From the cell containing the given text, extract its center point as [X, Y] coordinate. 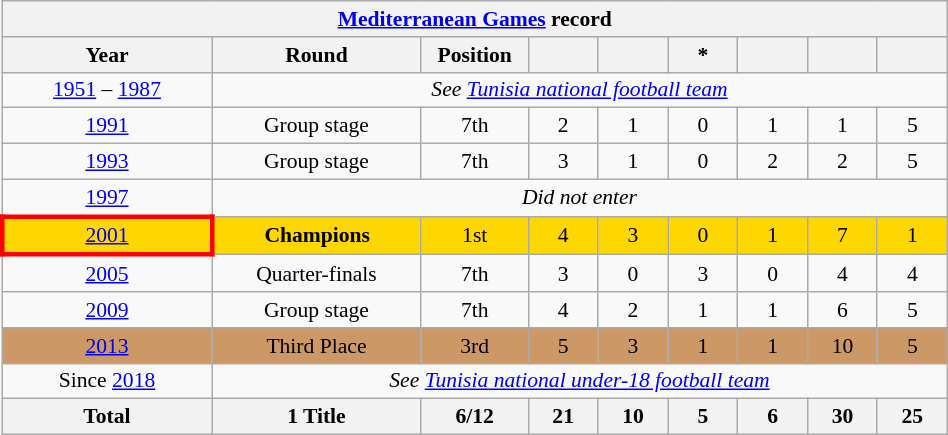
See Tunisia national under-18 football team [580, 381]
1 Title [316, 417]
Since 2018 [106, 381]
Year [106, 55]
2009 [106, 310]
2005 [106, 274]
Third Place [316, 346]
2013 [106, 346]
Quarter-finals [316, 274]
30 [843, 417]
25 [912, 417]
2001 [106, 236]
7 [843, 236]
Did not enter [580, 198]
1991 [106, 126]
1st [474, 236]
* [703, 55]
Position [474, 55]
Champions [316, 236]
Mediterranean Games record [474, 19]
3rd [474, 346]
See Tunisia national football team [580, 90]
21 [563, 417]
1993 [106, 162]
Total [106, 417]
1997 [106, 198]
Round [316, 55]
6/12 [474, 417]
1951 – 1987 [106, 90]
